Search for the cell housing the specified text and yield its [x, y] center coordinate. 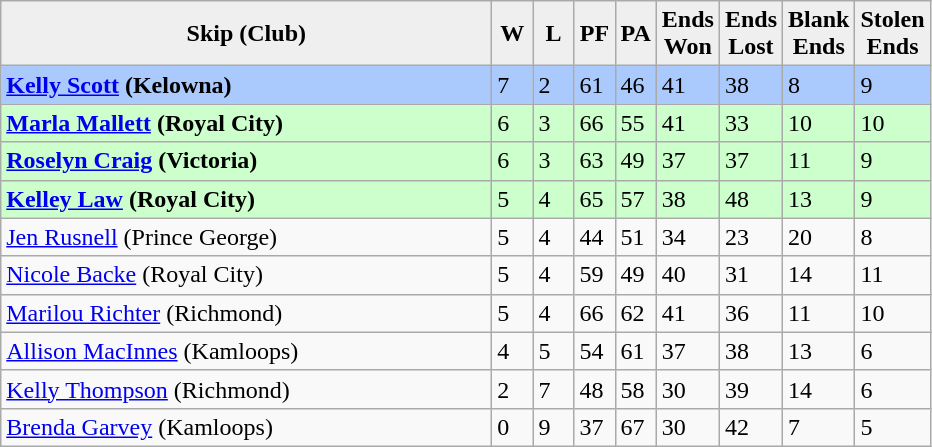
46 [636, 85]
PA [636, 34]
W [512, 34]
39 [750, 389]
Skip (Club) [246, 34]
63 [594, 161]
PF [594, 34]
31 [750, 275]
Stolen Ends [892, 34]
Marla Mallett (Royal City) [246, 123]
58 [636, 389]
62 [636, 313]
33 [750, 123]
0 [512, 427]
Nicole Backe (Royal City) [246, 275]
Roselyn Craig (Victoria) [246, 161]
54 [594, 351]
65 [594, 199]
Blank Ends [819, 34]
Jen Rusnell (Prince George) [246, 237]
Allison MacInnes (Kamloops) [246, 351]
55 [636, 123]
42 [750, 427]
Ends Lost [750, 34]
44 [594, 237]
20 [819, 237]
51 [636, 237]
Brenda Garvey (Kamloops) [246, 427]
Kelly Thompson (Richmond) [246, 389]
36 [750, 313]
Ends Won [688, 34]
57 [636, 199]
23 [750, 237]
L [554, 34]
Marilou Richter (Richmond) [246, 313]
Kelly Scott (Kelowna) [246, 85]
67 [636, 427]
59 [594, 275]
34 [688, 237]
40 [688, 275]
Kelley Law (Royal City) [246, 199]
